Return (X, Y) of the center of cell containing provided text 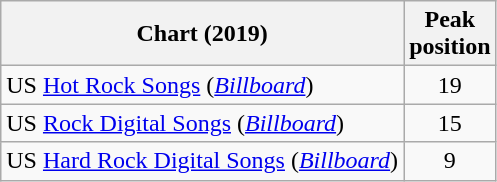
Peakposition (450, 34)
19 (450, 85)
US Hot Rock Songs (Billboard) (202, 85)
Chart (2019) (202, 34)
US Rock Digital Songs (Billboard) (202, 123)
US Hard Rock Digital Songs (Billboard) (202, 161)
15 (450, 123)
9 (450, 161)
